Return the [x, y] coordinate for the center point of the cell that contains the specified text.  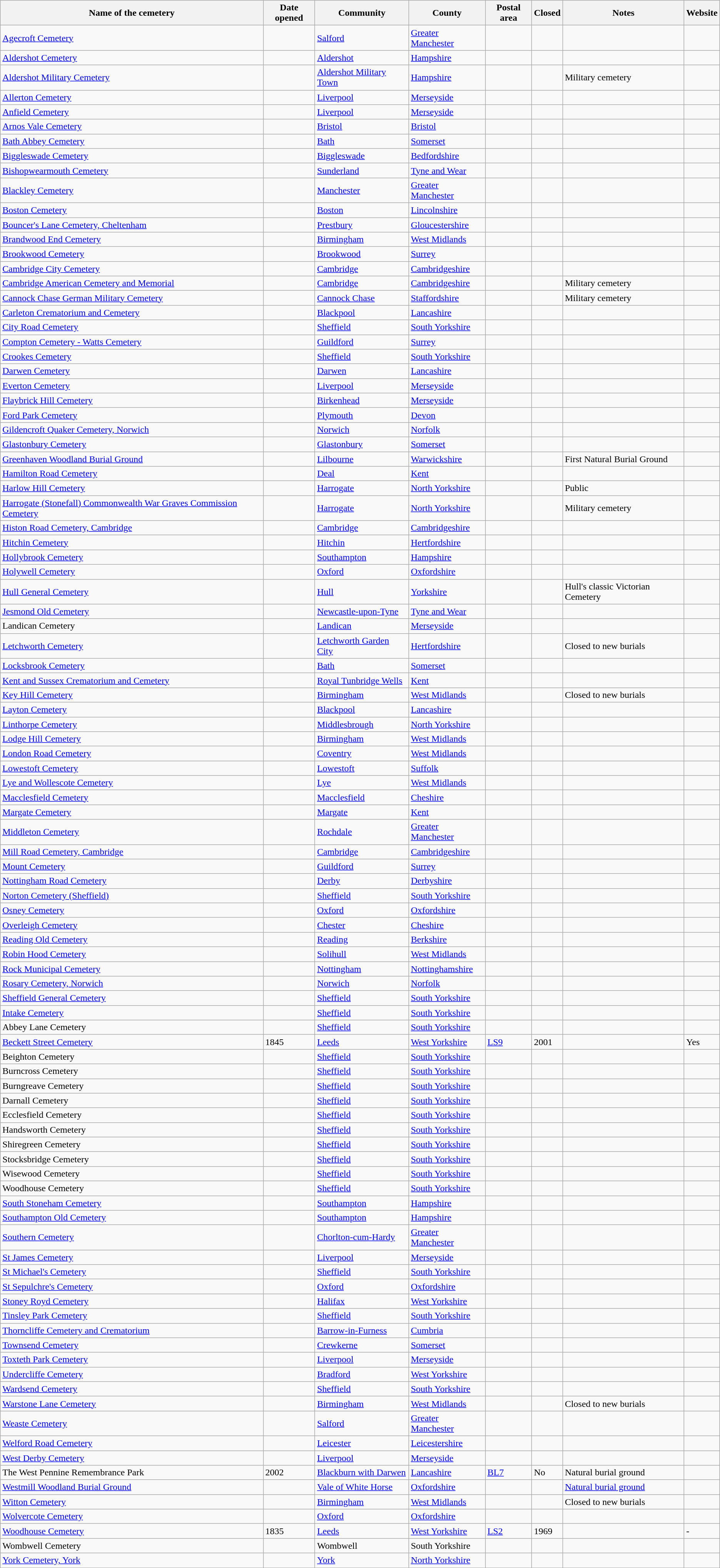
Thorncliffe Cemetery and Crematorium [132, 1330]
Nottingham [362, 969]
Norton Cemetery (Sheffield) [132, 896]
Westmill Woodland Burial Ground [132, 1487]
2001 [547, 1042]
Middlesbrough [362, 724]
Welford Road Cemetery [132, 1443]
Reading Old Cemetery [132, 939]
Gloucestershire [447, 225]
Royal Tunbridge Wells [362, 680]
Staffordshire [447, 298]
Wombwell [362, 1546]
Cannock Chase German Military Cemetery [132, 298]
Shiregreen Cemetery [132, 1144]
Brookwood Cemetery [132, 254]
Jesmond Old Cemetery [132, 611]
Hamilton Road Cemetery [132, 474]
Flaybrick Hill Cemetery [132, 400]
1835 [289, 1531]
Harlow Hill Cemetery [132, 488]
Bishopwearmouth Cemetery [132, 170]
Cambridge American Cemetery and Memorial [132, 283]
Compton Cemetery - Watts Cemetery [132, 342]
Kent and Sussex Crematorium and Cemetery [132, 680]
Website [702, 13]
Postal area [508, 13]
Rochdale [362, 832]
Derbyshire [447, 881]
Letchworth Cemetery [132, 646]
Deal [362, 474]
No [547, 1473]
Osney Cemetery [132, 910]
Layton Cemetery [132, 709]
Weaste Cemetery [132, 1423]
Bradford [362, 1374]
Landican Cemetery [132, 626]
Stocksbridge Cemetery [132, 1159]
Landican [362, 626]
Coventry [362, 754]
Southern Cemetery [132, 1237]
Lincolnshire [447, 210]
Undercliffe Cemetery [132, 1374]
Cambridge City Cemetery [132, 269]
Berkshire [447, 939]
Lye [362, 783]
2002 [289, 1473]
Glastonbury Cemetery [132, 444]
Tinsley Park Cemetery [132, 1316]
Hitchin [362, 543]
Chester [362, 925]
Hollybrook Cemetery [132, 557]
Bouncer's Lane Cemetery, Cheltenham [132, 225]
York Cemetery, York [132, 1560]
Darwen Cemetery [132, 371]
Warwickshire [447, 459]
Holywell Cemetery [132, 572]
Lowestoft [362, 768]
Townsend Cemetery [132, 1345]
Closed [547, 13]
York [362, 1560]
Anfield Cemetery [132, 112]
Nottingham Road Cemetery [132, 881]
Barrow-in-Furness [362, 1330]
Aldershot Military Town [362, 78]
St Sepulchre's Cemetery [132, 1287]
Community [362, 13]
Reading [362, 939]
Intake Cemetery [132, 1013]
Robin Hood Cemetery [132, 954]
Mill Road Cemetery, Cambridge [132, 852]
Plymouth [362, 415]
First Natural Burial Ground [623, 459]
Lilbourne [362, 459]
Margate [362, 812]
St Michael's Cemetery [132, 1272]
Prestbury [362, 225]
Leicestershire [447, 1443]
County [447, 13]
West Derby Cemetery [132, 1458]
Crewkerne [362, 1345]
Hull General Cemetery [132, 591]
Overleigh Cemetery [132, 925]
Letchworth Garden City [362, 646]
Aldershot [362, 58]
Chorlton-cum-Hardy [362, 1237]
LS9 [508, 1042]
Brookwood [362, 254]
Blackley Cemetery [132, 190]
Public [623, 488]
Sheffield General Cemetery [132, 998]
LS2 [508, 1531]
Histon Road Cemetery, Cambridge [132, 528]
Nottinghamshire [447, 969]
Newcastle-upon-Tyne [362, 611]
Rock Municipal Cemetery [132, 969]
Suffolk [447, 768]
Burngreave Cemetery [132, 1086]
Abbey Lane Cemetery [132, 1027]
St James Cemetery [132, 1257]
London Road Cemetery [132, 754]
Linthorpe Cemetery [132, 724]
Boston Cemetery [132, 210]
Boston [362, 210]
Warstone Lane Cemetery [132, 1403]
Witton Cemetery [132, 1502]
Southampton Old Cemetery [132, 1218]
Brandwood End Cemetery [132, 240]
Glastonbury [362, 444]
Derby [362, 881]
Allerton Cemetery [132, 97]
Mount Cemetery [132, 866]
Crookes Cemetery [132, 356]
Everton Cemetery [132, 386]
Devon [447, 415]
Burncross Cemetery [132, 1071]
Beckett Street Cemetery [132, 1042]
Margate Cemetery [132, 812]
Sunderland [362, 170]
Middleton Cemetery [132, 832]
Aldershot Military Cemetery [132, 78]
Key Hill Cemetery [132, 695]
Darnall Cemetery [132, 1100]
Rosary Cemetery, Norwich [132, 984]
Name of the cemetery [132, 13]
Date opened [289, 13]
Wolvercote Cemetery [132, 1516]
- [702, 1531]
Carleton Crematorium and Cemetery [132, 313]
Harrogate (Stonefall) Commonwealth War Graves Commission Cemetery [132, 508]
Handsworth Cemetery [132, 1130]
Bedfordshire [447, 156]
Blackburn with Darwen [362, 1473]
Gildencroft Quaker Cemetery, Norwich [132, 429]
1845 [289, 1042]
Wardsend Cemetery [132, 1389]
Halifax [362, 1301]
Greenhaven Woodland Burial Ground [132, 459]
Solihull [362, 954]
Vale of White Horse [362, 1487]
Ecclesfield Cemetery [132, 1115]
Biggleswade [362, 156]
Birkenhead [362, 400]
The West Pennine Remembrance Park [132, 1473]
Darwen [362, 371]
BL7 [508, 1473]
Cannock Chase [362, 298]
Bath Abbey Cemetery [132, 141]
Hull's classic Victorian Cemetery [623, 591]
Aldershot Cemetery [132, 58]
Arnos Vale Cemetery [132, 127]
Macclesfield [362, 797]
Lye and Wollescote Cemetery [132, 783]
City Road Cemetery [132, 327]
Macclesfield Cemetery [132, 797]
Toxteth Park Cemetery [132, 1360]
1969 [547, 1531]
Leicester [362, 1443]
Lowestoft Cemetery [132, 768]
Hull [362, 591]
Lodge Hill Cemetery [132, 739]
Beighton Cemetery [132, 1057]
Locksbrook Cemetery [132, 666]
Yorkshire [447, 591]
Hitchin Cemetery [132, 543]
Cumbria [447, 1330]
Manchester [362, 190]
Notes [623, 13]
Stoney Royd Cemetery [132, 1301]
Ford Park Cemetery [132, 415]
South Stoneham Cemetery [132, 1203]
Wisewood Cemetery [132, 1174]
Wombwell Cemetery [132, 1546]
Yes [702, 1042]
Biggleswade Cemetery [132, 156]
Agecroft Cemetery [132, 38]
